From the cell containing the given text, extract its center point as (X, Y) coordinate. 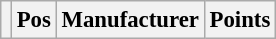
Points (240, 20)
Manufacturer (130, 20)
Pos (34, 20)
